For the text-containing cell, return its midpoint in (x, y) coordinate format. 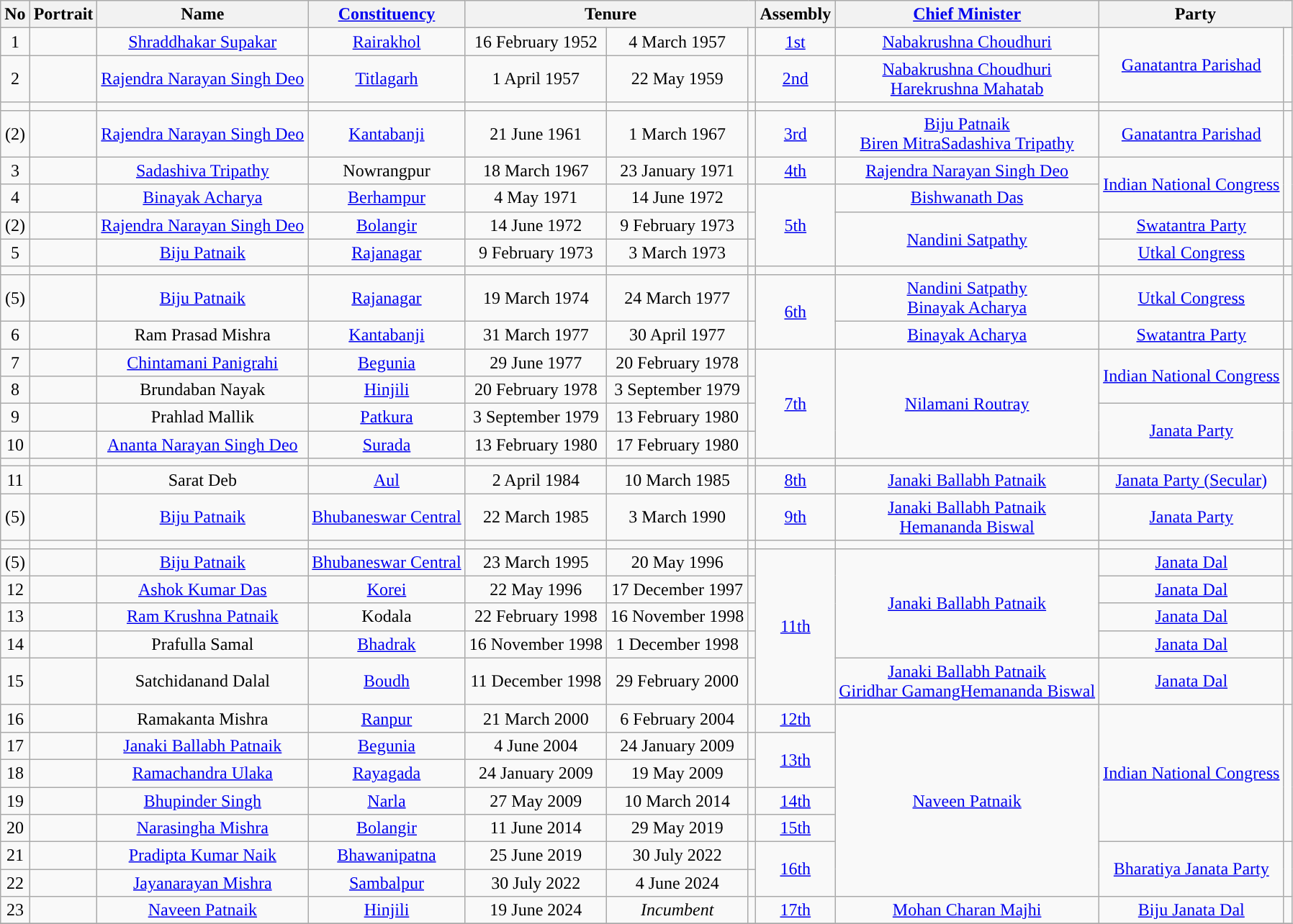
9th (796, 517)
11 December 1998 (536, 681)
11 (15, 480)
Ram Prasad Mishra (203, 335)
8th (796, 480)
17th (796, 910)
13th (796, 759)
19 June 2024 (536, 910)
7th (796, 403)
18 (15, 773)
2 (15, 79)
6 (15, 335)
Bhadrak (387, 644)
Sambalpur (387, 883)
Assembly (796, 14)
Narla (387, 801)
4th (796, 171)
23 January 1971 (677, 171)
10 March 2014 (677, 801)
16th (796, 869)
Nowrangpur (387, 171)
Berhampur (387, 198)
Biju PatnaikBiren MitraSadashiva Tripathy (968, 134)
Kodala (387, 617)
15th (796, 828)
31 March 1977 (536, 335)
Korei (387, 589)
No (15, 14)
Party (1195, 14)
Bhupinder Singh (203, 801)
Bharatiya Janata Party (1191, 869)
Tenure (611, 14)
22 March 1985 (536, 517)
11 June 2014 (536, 828)
25 June 2019 (536, 856)
Chief Minister (968, 14)
30 April 1977 (677, 335)
Nabakrushna Choudhuri (968, 42)
13 (15, 617)
3 (15, 171)
16 (15, 718)
14th (796, 801)
8 (15, 390)
Surada (387, 445)
Rayagada (387, 773)
Jayanarayan Mishra (203, 883)
16 February 1952 (536, 42)
4 March 1957 (677, 42)
12 (15, 589)
9 (15, 417)
27 May 2009 (536, 801)
Nandini Satpathy (968, 239)
Rairakhol (387, 42)
Janaki Ballabh PatnaikGiridhar GamangHemananda Biswal (968, 681)
Pradipta Kumar Naik (203, 856)
4 May 1971 (536, 198)
Ramachandra Ulaka (203, 773)
22 May 1996 (536, 589)
11th (796, 626)
Sadashiva Tripathy (203, 171)
Bhawanipatna (387, 856)
20 May 1996 (677, 562)
Ashok Kumar Das (203, 589)
17 February 1980 (677, 445)
4 (15, 198)
17 December 1997 (677, 589)
5th (796, 225)
10 March 1985 (677, 480)
24 March 1977 (677, 298)
Ram Krushna Patnaik (203, 617)
29 February 2000 (677, 681)
Patkura (387, 417)
10 (15, 445)
21 March 2000 (536, 718)
15 (15, 681)
Narasingha Mishra (203, 828)
1 (15, 42)
Janata Party (Secular) (1191, 480)
Boudh (387, 681)
Janaki Ballabh PatnaikHemananda Biswal (968, 517)
29 June 1977 (536, 362)
Satchidanand Dalal (203, 681)
23 (15, 910)
Constituency (387, 14)
Mohan Charan Majhi (968, 910)
21 June 1961 (536, 134)
Nandini SatpathyBinayak Acharya (968, 298)
Name (203, 14)
1 December 1998 (677, 644)
Bishwanath Das (968, 198)
19 May 2009 (677, 773)
Ranpur (387, 718)
Nabakrushna ChoudhuriHarekrushna Mahatab (968, 79)
Ramakanta Mishra (203, 718)
4 June 2024 (677, 883)
Titlagarh (387, 79)
14 (15, 644)
2 April 1984 (536, 480)
17 (15, 746)
Biju Janata Dal (1191, 910)
Nilamani Routray (968, 403)
29 May 2019 (677, 828)
Chintamani Panigrahi (203, 362)
1 March 1967 (677, 134)
2nd (796, 79)
22 (15, 883)
19 (15, 801)
12th (796, 718)
4 June 2004 (536, 746)
Incumbent (677, 910)
3 March 1973 (677, 253)
1st (796, 42)
1 April 1957 (536, 79)
Ananta Narayan Singh Deo (203, 445)
Shraddhakar Supakar (203, 42)
3 March 1990 (677, 517)
Prafulla Samal (203, 644)
6th (796, 311)
Aul (387, 480)
7 (15, 362)
5 (15, 253)
Sarat Deb (203, 480)
23 March 1995 (536, 562)
3rd (796, 134)
19 March 1974 (536, 298)
22 February 1998 (536, 617)
21 (15, 856)
6 February 2004 (677, 718)
Prahlad Mallik (203, 417)
20 (15, 828)
22 May 1959 (677, 79)
Portrait (63, 14)
Brundaban Nayak (203, 390)
18 March 1967 (536, 171)
